Determine the [x, y] coordinate at the center of the cell enclosing the given text.  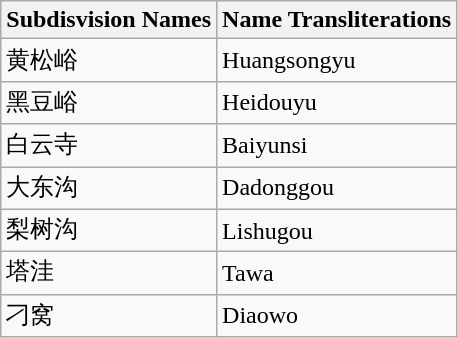
黑豆峪 [109, 102]
黄松峪 [109, 60]
Diaowo [337, 316]
Baiyunsi [337, 146]
白云寺 [109, 146]
Lishugou [337, 230]
Name Transliterations [337, 20]
塔洼 [109, 274]
大东沟 [109, 188]
刁窝 [109, 316]
Subdisvision Names [109, 20]
Dadonggou [337, 188]
梨树沟 [109, 230]
Heidouyu [337, 102]
Tawa [337, 274]
Huangsongyu [337, 60]
